For the text-containing cell, return its midpoint in (X, Y) coordinate format. 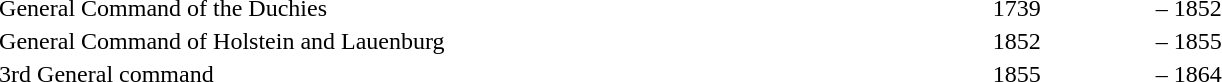
– (1162, 41)
1852 (1071, 41)
